Search for the cell housing the specified text and yield its [x, y] center coordinate. 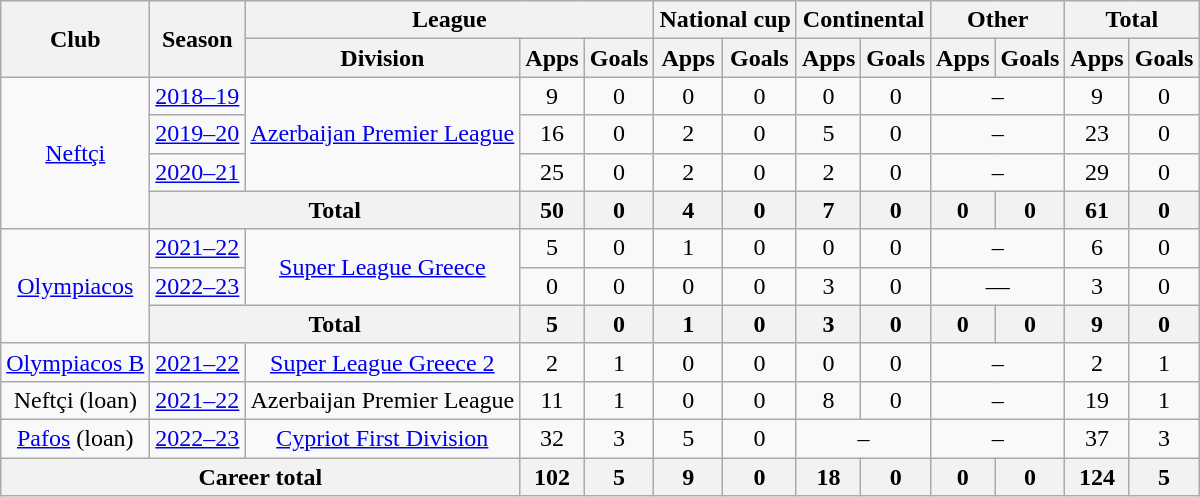
League [450, 20]
Pafos (loan) [76, 438]
Neftçi (loan) [76, 400]
124 [1097, 477]
50 [552, 210]
16 [552, 134]
4 [688, 210]
7 [828, 210]
Division [382, 58]
National cup [725, 20]
Season [198, 39]
37 [1097, 438]
Olympiacos B [76, 362]
2020–21 [198, 172]
Neftçi [76, 153]
23 [1097, 134]
Club [76, 39]
2018–19 [198, 96]
29 [1097, 172]
6 [1097, 248]
18 [828, 477]
102 [552, 477]
Career total [260, 477]
Continental [863, 20]
Super League Greece 2 [382, 362]
19 [1097, 400]
2019–20 [198, 134]
Olympiacos [76, 286]
61 [1097, 210]
8 [828, 400]
— [998, 286]
32 [552, 438]
Cypriot First Division [382, 438]
Other [998, 20]
11 [552, 400]
Super League Greece [382, 267]
25 [552, 172]
